Extract the (x, y) coordinate from the center of the cell holding the provided text.  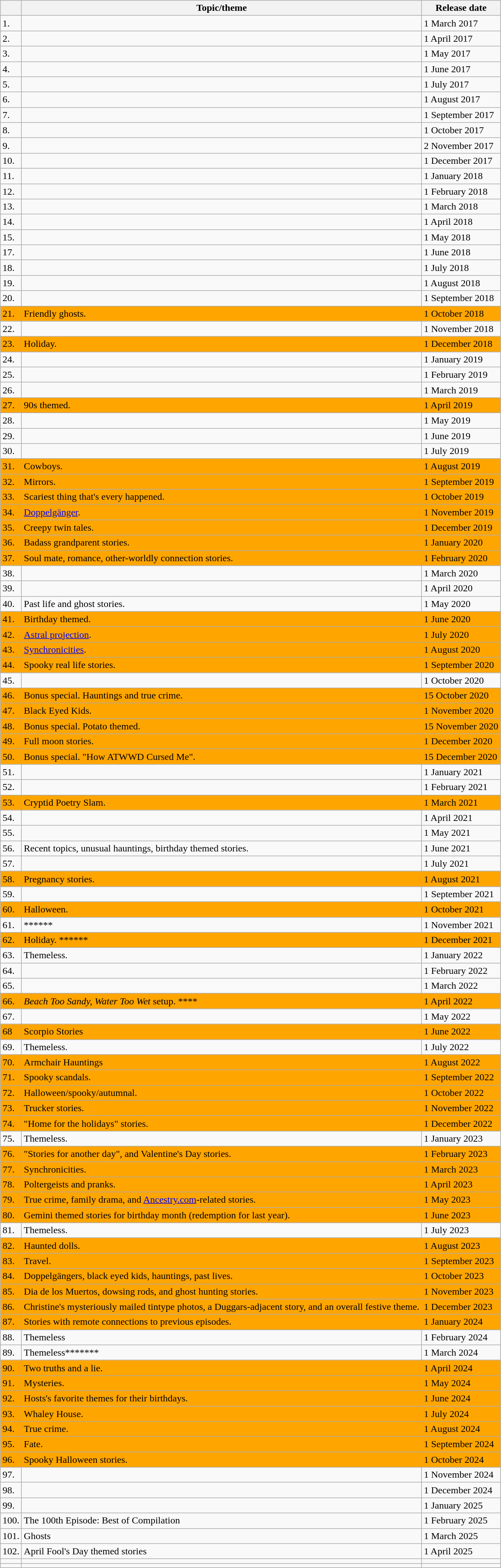
1 January 2022 (461, 955)
1 July 2018 (461, 268)
42. (11, 634)
1 March 2020 (461, 573)
Astral projection. (222, 634)
Topic/theme (222, 8)
62. (11, 940)
1 February 2024 (461, 1337)
1 October 2024 (461, 1460)
1 March 2021 (461, 802)
Fate. (222, 1444)
Bonus special. "How ATWWD Cursed Me". (222, 757)
1 March 2018 (461, 207)
1 May 2022 (461, 1016)
1 April 2025 (461, 1551)
1 June 2020 (461, 619)
1 August 2023 (461, 1246)
68 (11, 1032)
13. (11, 207)
1 February 2025 (461, 1521)
65. (11, 986)
7. (11, 115)
59. (11, 894)
1 September 2024 (461, 1444)
Mysteries. (222, 1383)
Recent topics, unusual hauntings, birthday themed stories. (222, 848)
1 February 2018 (461, 191)
1 July 2021 (461, 863)
89. (11, 1352)
70. (11, 1062)
Scariest thing that's every happened. (222, 497)
82. (11, 1246)
9. (11, 145)
1 August 2017 (461, 100)
1 February 2021 (461, 787)
Halloween/spooky/autumnal. (222, 1093)
77. (11, 1169)
1 December 2022 (461, 1123)
1 January 2024 (461, 1322)
1 April 2023 (461, 1185)
57. (11, 863)
30. (11, 451)
94. (11, 1429)
1 September 2020 (461, 665)
47. (11, 711)
1 September 2019 (461, 482)
1 December 2024 (461, 1490)
1 April 2020 (461, 589)
8. (11, 130)
Creepy twin tales. (222, 527)
1 September 2018 (461, 298)
50. (11, 757)
Pregnancy stories. (222, 879)
Friendly ghosts. (222, 314)
34. (11, 512)
36. (11, 543)
14. (11, 222)
90s themed. (222, 405)
58. (11, 879)
92. (11, 1398)
99. (11, 1505)
98. (11, 1490)
The 100th Episode: Best of Compilation (222, 1521)
1 December 2019 (461, 527)
24. (11, 359)
64. (11, 971)
6. (11, 100)
45. (11, 680)
Scorpio Stories (222, 1032)
Badass grandparent stories. (222, 543)
90. (11, 1368)
1 May 2019 (461, 420)
****** (222, 925)
Mirrors. (222, 482)
100. (11, 1521)
Two truths and a lie. (222, 1368)
April Fool's Day themed stories (222, 1551)
1 April 2021 (461, 818)
"Stories for another day", and Valentine's Day stories. (222, 1154)
Doppelgängers, black eyed kids, hauntings, past lives. (222, 1276)
1 July 2022 (461, 1047)
1 March 2023 (461, 1169)
85. (11, 1291)
1 October 2018 (461, 314)
1 November 2018 (461, 329)
33. (11, 497)
1 February 2020 (461, 558)
10. (11, 161)
Christine's mysteriously mailed tintype photos, a Duggars-adjacent story, and an overall festive theme. (222, 1307)
66. (11, 1001)
Ghosts (222, 1536)
23. (11, 344)
28. (11, 420)
1 August 2021 (461, 879)
54. (11, 818)
48. (11, 726)
1 June 2018 (461, 253)
86. (11, 1307)
53. (11, 802)
2 November 2017 (461, 145)
1 May 2020 (461, 604)
Armchair Hauntings (222, 1062)
18. (11, 268)
Stories with remote connections to previous episodes. (222, 1322)
Gemini themed stories for birthday month (redemption for last year). (222, 1215)
27. (11, 405)
Poltergeists and pranks. (222, 1185)
1 March 2024 (461, 1352)
52. (11, 787)
40. (11, 604)
1 May 2018 (461, 237)
78. (11, 1185)
4. (11, 69)
95. (11, 1444)
Soul mate, romance, other-worldly connection stories. (222, 558)
"Home for the holidays" stories. (222, 1123)
21. (11, 314)
49. (11, 741)
46. (11, 696)
Cryptid Poetry Slam. (222, 802)
1 March 2019 (461, 390)
51. (11, 772)
1 March 2017 (461, 23)
5. (11, 84)
Themeless******* (222, 1352)
32. (11, 482)
72. (11, 1093)
11. (11, 176)
1. (11, 23)
1 August 2019 (461, 466)
2. (11, 39)
1 August 2022 (461, 1062)
1 February 2022 (461, 971)
76. (11, 1154)
1 June 2019 (461, 436)
22. (11, 329)
1 December 2018 (461, 344)
Whaley House. (222, 1413)
1 May 2024 (461, 1383)
1 July 2023 (461, 1230)
35. (11, 527)
3. (11, 54)
Holiday. (222, 344)
15 October 2020 (461, 696)
1 January 2020 (461, 543)
67. (11, 1016)
71. (11, 1077)
1 September 2017 (461, 115)
1 June 2024 (461, 1398)
1 January 2018 (461, 176)
1 August 2024 (461, 1429)
37. (11, 558)
1 December 2023 (461, 1307)
63. (11, 955)
1 December 2020 (461, 741)
1 May 2017 (461, 54)
26. (11, 390)
1 June 2017 (461, 69)
91. (11, 1383)
1 April 2018 (461, 222)
1 December 2021 (461, 940)
1 July 2020 (461, 634)
15 November 2020 (461, 726)
88. (11, 1337)
Spooky Halloween stories. (222, 1460)
83. (11, 1261)
39. (11, 589)
1 October 2021 (461, 909)
1 December 2017 (461, 161)
1 November 2021 (461, 925)
1 February 2019 (461, 375)
60. (11, 909)
1 October 2022 (461, 1093)
1 January 2023 (461, 1138)
1 March 2025 (461, 1536)
1 November 2024 (461, 1475)
Bonus special. Hauntings and true crime. (222, 696)
Spooky scandals. (222, 1077)
1 August 2018 (461, 283)
Birthday themed. (222, 619)
1 July 2024 (461, 1413)
80. (11, 1215)
1 April 2019 (461, 405)
61. (11, 925)
75. (11, 1138)
15 December 2020 (461, 757)
1 November 2020 (461, 711)
31. (11, 466)
19. (11, 283)
1 January 2021 (461, 772)
101. (11, 1536)
15. (11, 237)
Cowboys. (222, 466)
1 January 2025 (461, 1505)
1 November 2022 (461, 1108)
20. (11, 298)
1 October 2017 (461, 130)
17. (11, 253)
Holiday. ****** (222, 940)
Release date (461, 8)
84. (11, 1276)
29. (11, 436)
Black Eyed Kids. (222, 711)
12. (11, 191)
Haunted dolls. (222, 1246)
1 February 2023 (461, 1154)
73. (11, 1108)
Full moon stories. (222, 741)
97. (11, 1475)
56. (11, 848)
87. (11, 1322)
1 April 2024 (461, 1368)
25. (11, 375)
74. (11, 1123)
1 March 2022 (461, 986)
1 October 2019 (461, 497)
69. (11, 1047)
1 October 2020 (461, 680)
96. (11, 1460)
1 June 2021 (461, 848)
79. (11, 1200)
41. (11, 619)
Spooky real life stories. (222, 665)
1 July 2017 (461, 84)
Bonus special. Potato themed. (222, 726)
38. (11, 573)
1 June 2022 (461, 1032)
Travel. (222, 1261)
1 May 2023 (461, 1200)
1 October 2023 (461, 1276)
Themeless (222, 1337)
81. (11, 1230)
1 June 2023 (461, 1215)
1 April 2022 (461, 1001)
Past life and ghost stories. (222, 604)
1 April 2017 (461, 39)
1 May 2021 (461, 833)
1 July 2019 (461, 451)
Hosts's favorite themes for their birthdays. (222, 1398)
1 September 2022 (461, 1077)
Halloween. (222, 909)
Trucker stories. (222, 1108)
1 January 2019 (461, 359)
43. (11, 650)
Dia de los Muertos, dowsing rods, and ghost hunting stories. (222, 1291)
1 September 2023 (461, 1261)
44. (11, 665)
True crime, family drama, and Ancestry.com-related stories. (222, 1200)
1 November 2019 (461, 512)
1 August 2020 (461, 650)
55. (11, 833)
102. (11, 1551)
1 September 2021 (461, 894)
1 November 2023 (461, 1291)
93. (11, 1413)
Doppelgänger. (222, 512)
True crime. (222, 1429)
Beach Too Sandy, Water Too Wet setup. **** (222, 1001)
